For the text-containing cell, return its midpoint in [X, Y] coordinate format. 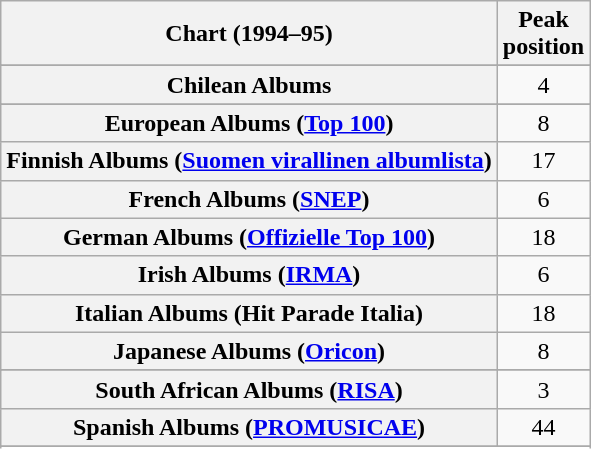
Finnish Albums (Suomen virallinen albumlista) [250, 161]
South African Albums (RISA) [250, 389]
3 [543, 389]
Spanish Albums (PROMUSICAE) [250, 427]
Peakposition [543, 34]
Japanese Albums (Oricon) [250, 351]
Italian Albums (Hit Parade Italia) [250, 313]
German Albums (Offizielle Top 100) [250, 237]
French Albums (SNEP) [250, 199]
17 [543, 161]
Irish Albums (IRMA) [250, 275]
Chilean Albums [250, 85]
Chart (1994–95) [250, 34]
European Albums (Top 100) [250, 123]
4 [543, 85]
44 [543, 427]
